Locate the cell with the specified text and output its (x, y) center coordinate. 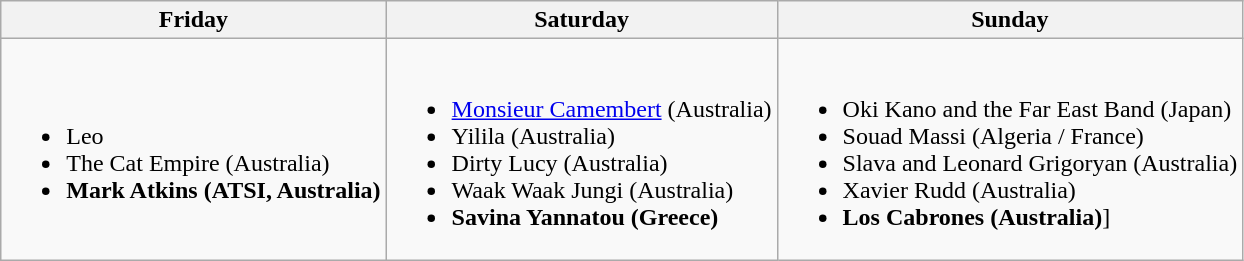
Saturday (582, 20)
Sunday (1010, 20)
Monsieur Camembert (Australia)Yilila (Australia)Dirty Lucy (Australia)Waak Waak Jungi (Australia)Savina Yannatou (Greece) (582, 150)
Friday (194, 20)
LeoThe Cat Empire (Australia)Mark Atkins (ATSI, Australia) (194, 150)
